Return [X, Y] of the center of cell containing provided text 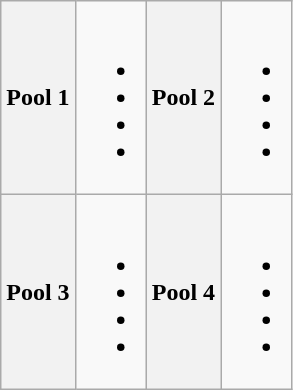
Pool 3 [38, 292]
Pool 4 [183, 292]
Pool 1 [38, 98]
Pool 2 [183, 98]
